From the cell containing the given text, extract its center point as [X, Y] coordinate. 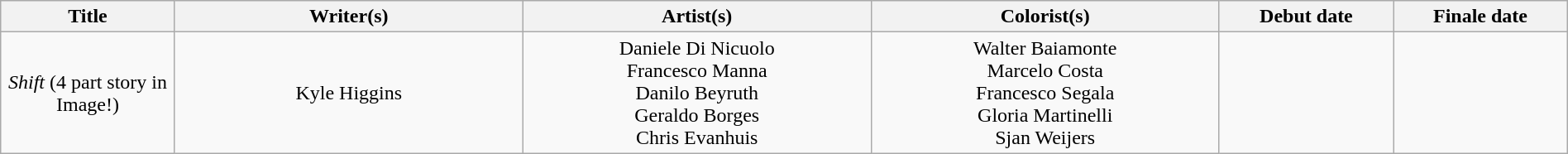
Artist(s) [696, 17]
Kyle Higgins [349, 93]
Colorist(s) [1045, 17]
Daniele Di NicuoloFrancesco MannaDanilo BeyruthGeraldo BorgesChris Evanhuis [696, 93]
Finale date [1480, 17]
Debut date [1306, 17]
Writer(s) [349, 17]
Shift (4 part story in Image!) [88, 93]
Walter BaiamonteMarcelo CostaFrancesco SegalaGloria MartinelliSjan Weijers [1045, 93]
Title [88, 17]
